Extract the (x, y) coordinate from the center of the cell holding the provided text.  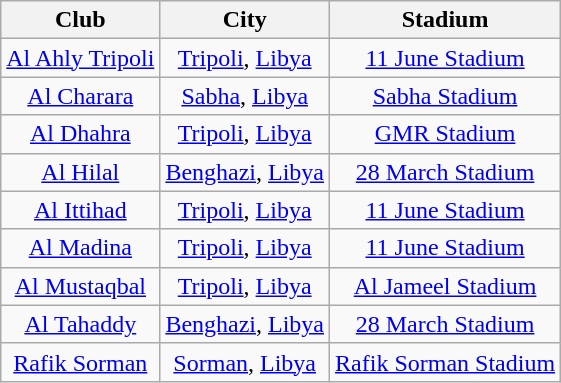
GMR Stadium (446, 134)
Al Ahly Tripoli (80, 58)
City (245, 20)
Sorman, Libya (245, 362)
Rafik Sorman Stadium (446, 362)
Rafik Sorman (80, 362)
Al Ittihad (80, 210)
Al Charara (80, 96)
Sabha, Libya (245, 96)
Al Mustaqbal (80, 286)
Sabha Stadium (446, 96)
Stadium (446, 20)
Al Jameel Stadium (446, 286)
Al Tahaddy (80, 324)
Al Hilal (80, 172)
Al Madina (80, 248)
Club (80, 20)
Al Dhahra (80, 134)
